Detect which cell encompasses the target text, then output its [x, y] center coordinate. 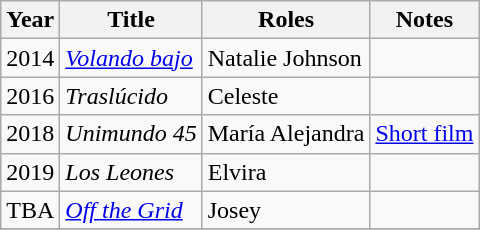
Traslúcido [131, 96]
Year [30, 20]
Los Leones [131, 172]
Celeste [286, 96]
Title [131, 20]
2016 [30, 96]
TBA [30, 210]
Volando bajo [131, 58]
Unimundo 45 [131, 134]
2014 [30, 58]
Short film [424, 134]
Elvira [286, 172]
Natalie Johnson [286, 58]
Josey [286, 210]
María Alejandra [286, 134]
Notes [424, 20]
2018 [30, 134]
Roles [286, 20]
Off the Grid [131, 210]
2019 [30, 172]
